Provide the (x, y) coordinate of the cell's center where the given text is located.  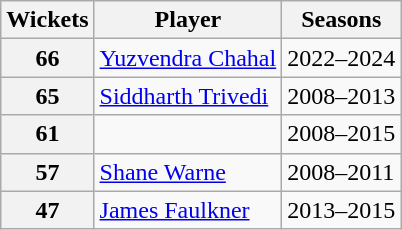
2008–2015 (342, 134)
Yuzvendra Chahal (188, 58)
James Faulkner (188, 210)
Seasons (342, 20)
2013–2015 (342, 210)
Siddharth Trivedi (188, 96)
Wickets (48, 20)
2008–2011 (342, 172)
47 (48, 210)
57 (48, 172)
2008–2013 (342, 96)
61 (48, 134)
65 (48, 96)
2022–2024 (342, 58)
Shane Warne (188, 172)
66 (48, 58)
Player (188, 20)
